Locate the cell with the specified text and output its (X, Y) center coordinate. 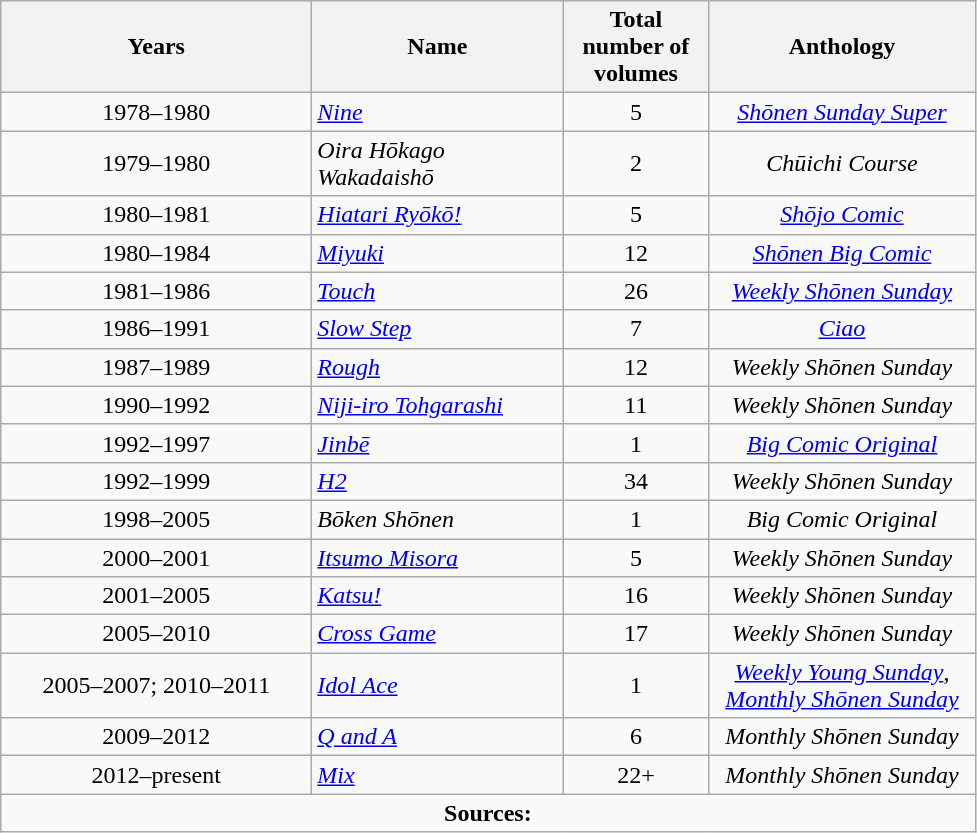
1992–1997 (156, 443)
Sources: (488, 813)
2001–2005 (156, 596)
7 (636, 329)
Ciao (842, 329)
Chūichi Course (842, 164)
Slow Step (438, 329)
2000–2001 (156, 557)
Nine (438, 112)
Katsu! (438, 596)
Touch (438, 291)
Jinbē (438, 443)
2012–present (156, 775)
Weekly Young Sunday, Monthly Shōnen Sunday (842, 686)
Rough (438, 367)
Mix (438, 775)
Itsumo Misora (438, 557)
1992–1999 (156, 481)
2009–2012 (156, 737)
2005–2007; 2010–2011 (156, 686)
1987–1989 (156, 367)
1998–2005 (156, 519)
2005–2010 (156, 634)
1980–1984 (156, 253)
34 (636, 481)
1990–1992 (156, 405)
17 (636, 634)
1980–1981 (156, 215)
Name (438, 47)
Q and A (438, 737)
2 (636, 164)
Shōnen Big Comic (842, 253)
Hiatari Ryōkō! (438, 215)
Shōnen Sunday Super (842, 112)
Idol Ace (438, 686)
Years (156, 47)
Miyuki (438, 253)
Total number of volumes (636, 47)
Niji-iro Tohgarashi (438, 405)
H2 (438, 481)
6 (636, 737)
Anthology (842, 47)
1986–1991 (156, 329)
Oira Hōkago Wakadaishō (438, 164)
1981–1986 (156, 291)
Cross Game (438, 634)
1978–1980 (156, 112)
1979–1980 (156, 164)
11 (636, 405)
16 (636, 596)
Shōjo Comic (842, 215)
Bōken Shōnen (438, 519)
22+ (636, 775)
26 (636, 291)
